Return the (x, y) coordinate for the center point of the cell that contains the specified text.  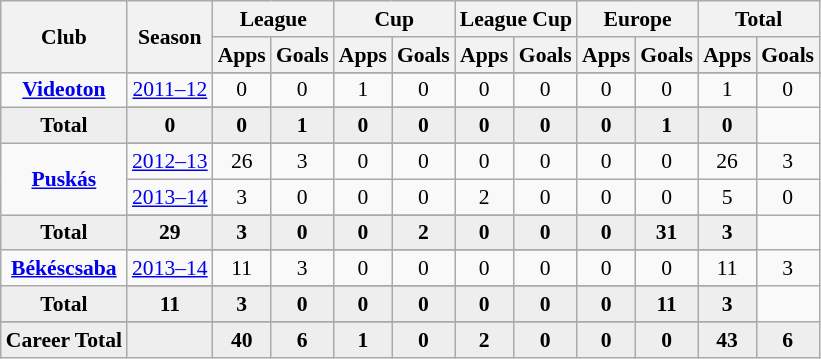
Season (170, 36)
League (274, 19)
Videoton (64, 90)
29 (170, 233)
League Cup (516, 19)
40 (242, 340)
Puskás (64, 180)
2011–12 (170, 90)
Cup (394, 19)
Club (64, 36)
Career Total (64, 340)
43 (727, 340)
31 (666, 233)
Békéscsaba (64, 269)
Europe (638, 19)
5 (727, 197)
2012–13 (170, 162)
